Capture the cell that displays the provided text and extract its (X, Y) central coordinate. 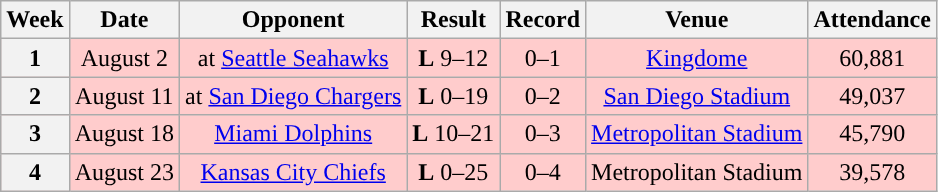
L 10–21 (454, 134)
2 (35, 96)
Date (124, 20)
Week (35, 20)
August 18 (124, 134)
August 11 (124, 96)
0–2 (543, 96)
August 23 (124, 172)
45,790 (872, 134)
at San Diego Chargers (294, 96)
Record (543, 20)
49,037 (872, 96)
39,578 (872, 172)
Result (454, 20)
0–4 (543, 172)
Miami Dolphins (294, 134)
0–3 (543, 134)
Attendance (872, 20)
0–1 (543, 58)
L 0–25 (454, 172)
1 (35, 58)
at Seattle Seahawks (294, 58)
Kansas City Chiefs (294, 172)
San Diego Stadium (697, 96)
Kingdome (697, 58)
3 (35, 134)
60,881 (872, 58)
Venue (697, 20)
4 (35, 172)
August 2 (124, 58)
Opponent (294, 20)
L 0–19 (454, 96)
L 9–12 (454, 58)
